Determine the [x, y] coordinate at the center of the cell enclosing the given text.  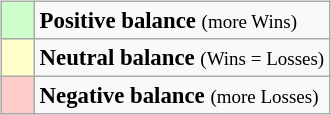
Negative balance (more Losses) [182, 96]
Neutral balance (Wins = Losses) [182, 58]
Positive balance (more Wins) [182, 21]
